Extract the [X, Y] coordinate from the center of the cell holding the provided text.  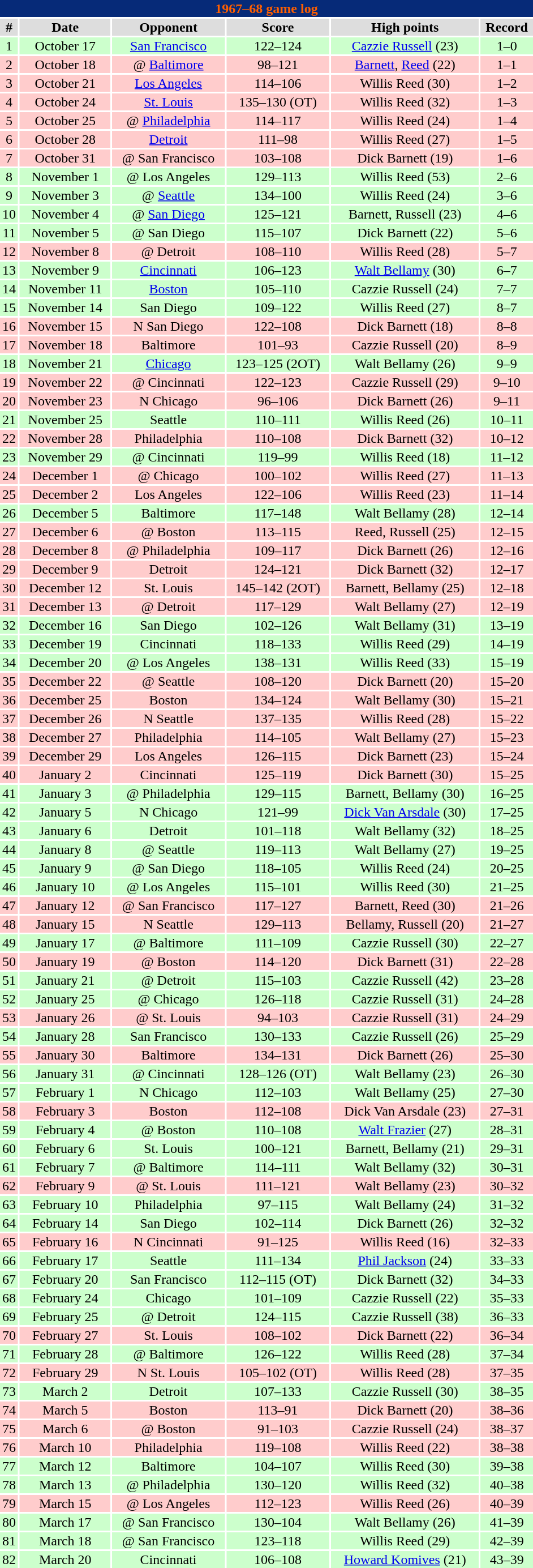
63 [9, 1204]
123–125 (2OT) [278, 364]
Cazzie Russell (20) [405, 345]
12–17 [507, 569]
October 28 [65, 139]
112–123 [278, 1503]
16 [9, 326]
105–110 [278, 289]
122–123 [278, 382]
119–113 [278, 849]
November 25 [65, 420]
108–110 [278, 251]
November 5 [65, 233]
February 1 [65, 1092]
March 13 [65, 1485]
55 [9, 1055]
December 5 [65, 513]
110–111 [278, 420]
Cazzie Russell (42) [405, 980]
9–9 [507, 364]
Cazzie Russell (23) [405, 46]
117–148 [278, 513]
75 [9, 1429]
21–27 [507, 924]
134–124 [278, 700]
November 18 [65, 345]
118–105 [278, 868]
119–108 [278, 1447]
17 [9, 345]
February 4 [65, 1130]
114–117 [278, 121]
12–18 [507, 588]
January 12 [65, 905]
45 [9, 868]
108–120 [278, 681]
42–39 [507, 1541]
Barnett, Russell (23) [405, 214]
Howard Komives (21) [405, 1560]
9–11 [507, 401]
101–93 [278, 345]
Barnett, Reed (22) [405, 65]
March 18 [65, 1541]
3–6 [507, 195]
42 [9, 812]
39 [9, 756]
Dick Van Arsdale (23) [405, 1111]
November 21 [65, 364]
High points [405, 27]
126–122 [278, 1354]
January 31 [65, 1074]
8–7 [507, 307]
March 17 [65, 1522]
68 [9, 1298]
December 19 [65, 644]
Willis Reed (18) [405, 457]
76 [9, 1447]
January 25 [65, 999]
22–28 [507, 962]
22 [9, 438]
Opponent [168, 27]
9 [9, 195]
Dick Barnett (30) [405, 775]
107–133 [278, 1391]
Dick Barnett (19) [405, 158]
November 22 [65, 382]
Walt Bellamy (24) [405, 1204]
November 4 [65, 214]
13–19 [507, 625]
25–29 [507, 1036]
124–115 [278, 1317]
Walt Bellamy (31) [405, 625]
43–39 [507, 1560]
22–27 [507, 943]
January 6 [65, 831]
14 [9, 289]
122–106 [278, 494]
13 [9, 270]
12 [9, 251]
66 [9, 1261]
6 [9, 139]
27 [9, 532]
N San Diego [168, 326]
15–25 [507, 775]
January 15 [65, 924]
10 [9, 214]
119–99 [278, 457]
3 [9, 83]
March 15 [65, 1503]
1–5 [507, 139]
44 [9, 849]
77 [9, 1466]
105–102 (OT) [278, 1373]
114–111 [278, 1167]
January 2 [65, 775]
56 [9, 1074]
Barnett, Bellamy (25) [405, 588]
February 16 [65, 1242]
30 [9, 588]
112–115 (OT) [278, 1279]
December 6 [65, 532]
February 24 [65, 1298]
23 [9, 457]
134–131 [278, 1055]
113–91 [278, 1410]
33 [9, 644]
1–4 [507, 121]
128–126 (OT) [278, 1074]
104–107 [278, 1466]
18–25 [507, 831]
109–122 [278, 307]
130–133 [278, 1036]
February 10 [65, 1204]
Willis Reed (16) [405, 1242]
21–26 [507, 905]
29 [9, 569]
49 [9, 943]
February 17 [65, 1261]
December 8 [65, 550]
January 28 [65, 1036]
December 29 [65, 756]
36–34 [507, 1335]
122–108 [278, 326]
125–119 [278, 775]
1–6 [507, 158]
37–35 [507, 1373]
24–29 [507, 1018]
Barnett, Reed (30) [405, 905]
38 [9, 737]
32–33 [507, 1242]
25 [9, 494]
January 17 [65, 943]
26 [9, 513]
March 10 [65, 1447]
Bellamy, Russell (20) [405, 924]
December 27 [65, 737]
1–2 [507, 83]
72 [9, 1373]
60 [9, 1148]
December 2 [65, 494]
October 17 [65, 46]
114–106 [278, 83]
71 [9, 1354]
November 28 [65, 438]
7–7 [507, 289]
78 [9, 1485]
115–103 [278, 980]
October 25 [65, 121]
February 6 [65, 1148]
Willis Reed (53) [405, 177]
43 [9, 831]
21 [9, 420]
4–6 [507, 214]
38–38 [507, 1447]
2 [9, 65]
91–125 [278, 1242]
1–0 [507, 46]
52 [9, 999]
98–121 [278, 65]
64 [9, 1223]
1–1 [507, 65]
# [9, 27]
Reed, Russell (25) [405, 532]
117–127 [278, 905]
11 [9, 233]
5 [9, 121]
122–124 [278, 46]
96–106 [278, 401]
November 15 [65, 326]
Phil Jackson (24) [405, 1261]
39–38 [507, 1466]
18 [9, 364]
28–31 [507, 1130]
February 27 [65, 1335]
40–38 [507, 1485]
Dick Barnett (31) [405, 962]
February 3 [65, 1111]
Cazzie Russell (26) [405, 1036]
21–25 [507, 887]
137–135 [278, 719]
111–121 [278, 1186]
December 25 [65, 700]
November 14 [65, 307]
Score [278, 27]
February 28 [65, 1354]
January 19 [65, 962]
16–25 [507, 793]
19 [9, 382]
November 23 [65, 401]
82 [9, 1560]
27–31 [507, 1111]
October 24 [65, 102]
January 10 [65, 887]
8 [9, 177]
41–39 [507, 1522]
December 9 [65, 569]
January 21 [65, 980]
January 26 [65, 1018]
November 29 [65, 457]
80 [9, 1522]
40 [9, 775]
106–123 [278, 270]
62 [9, 1186]
91–103 [278, 1429]
97–115 [278, 1204]
67 [9, 1279]
38–36 [507, 1410]
145–142 (2OT) [278, 588]
November 9 [65, 270]
50 [9, 962]
5–6 [507, 233]
15 [9, 307]
December 20 [65, 663]
Date [65, 27]
23–28 [507, 980]
March 12 [65, 1466]
Barnett, Bellamy (21) [405, 1148]
8–9 [507, 345]
126–115 [278, 756]
9–10 [507, 382]
January 9 [65, 868]
October 21 [65, 83]
51 [9, 980]
12–16 [507, 550]
32 [9, 625]
47 [9, 905]
35 [9, 681]
32–32 [507, 1223]
81 [9, 1541]
Cazzie Russell (29) [405, 382]
8–8 [507, 326]
Cazzie Russell (22) [405, 1298]
January 8 [65, 849]
24 [9, 476]
December 13 [65, 606]
March 2 [65, 1391]
79 [9, 1503]
46 [9, 887]
37–34 [507, 1354]
134–100 [278, 195]
36–33 [507, 1317]
111–134 [278, 1261]
November 8 [65, 251]
35–33 [507, 1298]
58 [9, 1111]
135–130 (OT) [278, 102]
15–24 [507, 756]
4 [9, 102]
March 5 [65, 1410]
N St. Louis [168, 1373]
March 6 [65, 1429]
2–6 [507, 177]
28 [9, 550]
15–19 [507, 663]
113–115 [278, 532]
12–19 [507, 606]
54 [9, 1036]
25–30 [507, 1055]
Dick Van Arsdale (30) [405, 812]
121–99 [278, 812]
61 [9, 1167]
102–126 [278, 625]
15–23 [507, 737]
111–109 [278, 943]
Dick Barnett (23) [405, 756]
Walt Frazier (27) [405, 1130]
124–121 [278, 569]
6–7 [507, 270]
February 25 [65, 1317]
29–31 [507, 1148]
March 20 [65, 1560]
114–105 [278, 737]
February 20 [65, 1279]
109–117 [278, 550]
59 [9, 1130]
1 [9, 46]
126–118 [278, 999]
February 29 [65, 1373]
Barnett, Bellamy (30) [405, 793]
December 16 [65, 625]
November 11 [65, 289]
14–19 [507, 644]
74 [9, 1410]
Walt Bellamy (28) [405, 513]
37 [9, 719]
65 [9, 1242]
10–12 [507, 438]
112–103 [278, 1092]
130–120 [278, 1485]
117–129 [278, 606]
20 [9, 401]
130–104 [278, 1522]
27–30 [507, 1092]
41 [9, 793]
53 [9, 1018]
15–21 [507, 700]
November 3 [65, 195]
106–108 [278, 1560]
December 26 [65, 719]
33–33 [507, 1261]
20–25 [507, 868]
Willis Reed (23) [405, 494]
114–120 [278, 962]
115–107 [278, 233]
Record [507, 27]
November 1 [65, 177]
February 9 [65, 1186]
7 [9, 158]
115–101 [278, 887]
112–108 [278, 1111]
Willis Reed (33) [405, 663]
26–30 [507, 1074]
February 7 [65, 1167]
31 [9, 606]
111–98 [278, 139]
October 18 [65, 65]
70 [9, 1335]
February 14 [65, 1223]
100–121 [278, 1148]
12–14 [507, 513]
11–13 [507, 476]
1–3 [507, 102]
102–114 [278, 1223]
108–102 [278, 1335]
15–22 [507, 719]
34–33 [507, 1279]
5–7 [507, 251]
January 3 [65, 793]
100–102 [278, 476]
103–108 [278, 158]
January 30 [65, 1055]
125–121 [278, 214]
48 [9, 924]
Willis Reed (22) [405, 1447]
17–25 [507, 812]
December 22 [65, 681]
38–37 [507, 1429]
12–15 [507, 532]
118–133 [278, 644]
34 [9, 663]
11–14 [507, 494]
69 [9, 1317]
40–39 [507, 1503]
December 1 [65, 476]
123–118 [278, 1541]
94–103 [278, 1018]
101–109 [278, 1298]
Cazzie Russell (38) [405, 1317]
10–11 [507, 420]
36 [9, 700]
73 [9, 1391]
57 [9, 1092]
15–20 [507, 681]
December 12 [65, 588]
101–118 [278, 831]
138–131 [278, 663]
19–25 [507, 849]
N Cincinnati [168, 1242]
October 31 [65, 158]
11–12 [507, 457]
Dick Barnett (18) [405, 326]
31–32 [507, 1204]
1967–68 game log [266, 8]
30–32 [507, 1186]
January 5 [65, 812]
24–28 [507, 999]
38–35 [507, 1391]
30–31 [507, 1167]
129–115 [278, 793]
Walt Bellamy (25) [405, 1092]
